For the text-containing cell, return its midpoint in (x, y) coordinate format. 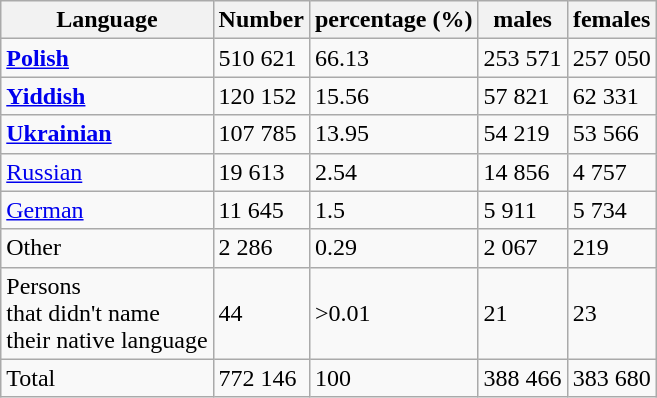
5 734 (612, 210)
510 621 (261, 58)
Ukrainian (107, 134)
14 856 (522, 172)
21 (522, 313)
2 286 (261, 248)
Russian (107, 172)
Yiddish (107, 96)
383 680 (612, 378)
100 (394, 378)
percentage (%) (394, 20)
4 757 (612, 172)
54 219 (522, 134)
0.29 (394, 248)
Polish (107, 58)
Number (261, 20)
1.5 (394, 210)
Other (107, 248)
13.95 (394, 134)
23 (612, 313)
57 821 (522, 96)
219 (612, 248)
Persons that didn't name their native language (107, 313)
62 331 (612, 96)
males (522, 20)
Total (107, 378)
11 645 (261, 210)
2 067 (522, 248)
15.56 (394, 96)
2.54 (394, 172)
5 911 (522, 210)
66.13 (394, 58)
53 566 (612, 134)
44 (261, 313)
257 050 (612, 58)
German (107, 210)
19 613 (261, 172)
120 152 (261, 96)
>0.01 (394, 313)
Language (107, 20)
388 466 (522, 378)
253 571 (522, 58)
107 785 (261, 134)
772 146 (261, 378)
females (612, 20)
